Search for the cell housing the specified text and yield its [x, y] center coordinate. 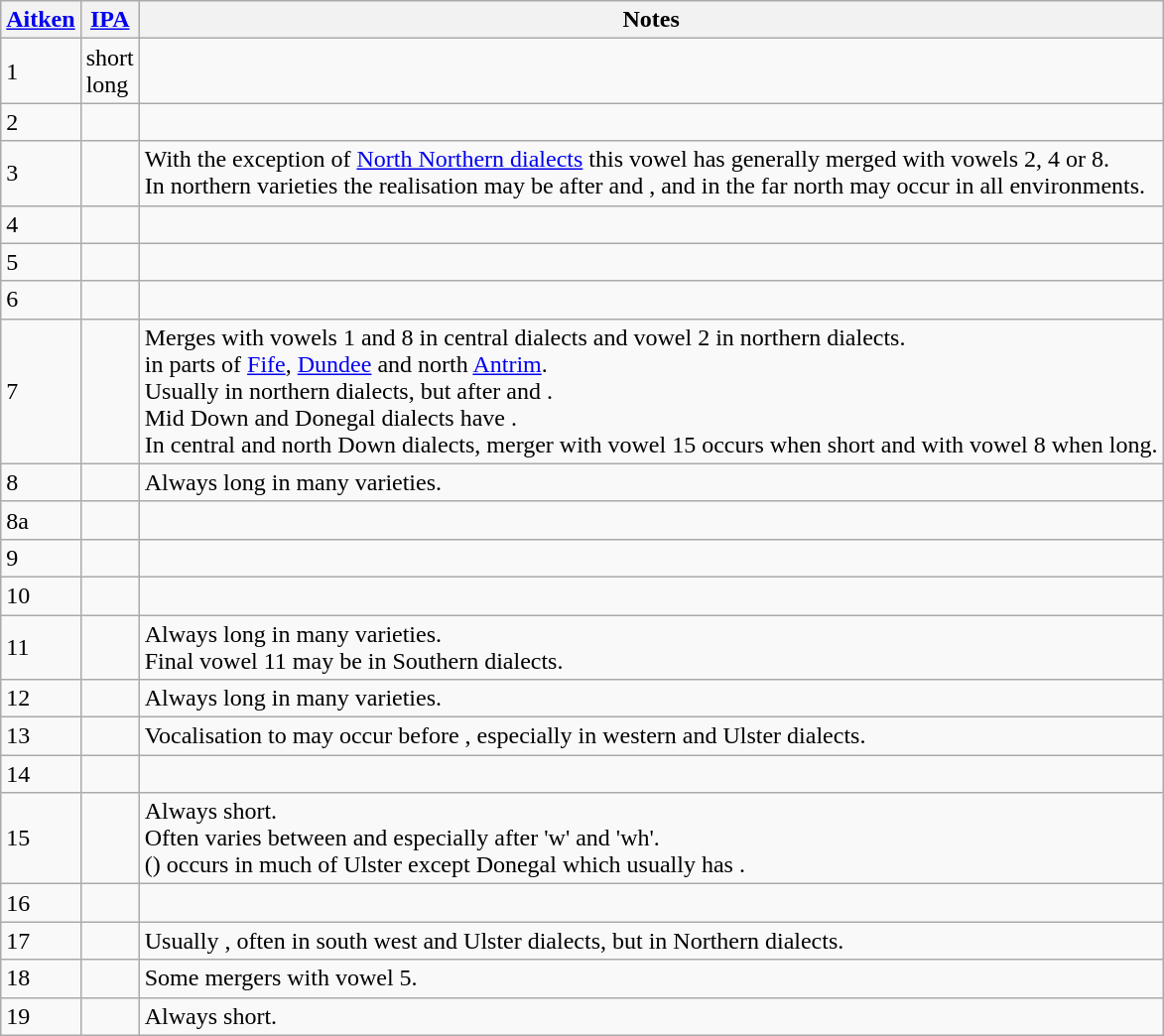
13 [41, 736]
16 [41, 903]
Always long in many varieties.Final vowel 11 may be in Southern dialects. [651, 647]
6 [41, 300]
12 [41, 699]
short long [109, 71]
Aitken [41, 20]
7 [41, 391]
Notes [651, 20]
Always short.Often varies between and especially after 'w' and 'wh'. () occurs in much of Ulster except Donegal which usually has . [651, 839]
1 [41, 71]
Vocalisation to may occur before , especially in western and Ulster dialects. [651, 736]
5 [41, 262]
11 [41, 647]
3 [41, 173]
19 [41, 1016]
18 [41, 978]
8 [41, 482]
8a [41, 520]
14 [41, 774]
17 [41, 941]
2 [41, 122]
9 [41, 558]
Some mergers with vowel 5. [651, 978]
IPA [109, 20]
15 [41, 839]
Always short. [651, 1016]
4 [41, 224]
10 [41, 595]
Usually , often in south west and Ulster dialects, but in Northern dialects. [651, 941]
